Scan for the cell matching the given text and deliver its [X, Y] coordinate at center. 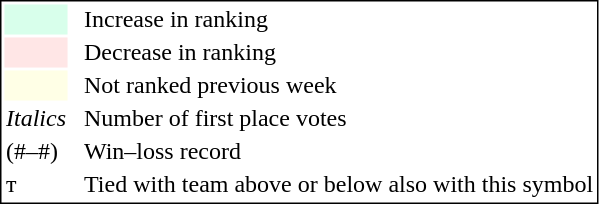
Number of first place votes [338, 119]
Increase in ranking [338, 19]
Win–loss record [338, 151]
т [36, 185]
Tied with team above or below also with this symbol [338, 185]
Not ranked previous week [338, 85]
Italics [36, 119]
(#–#) [36, 151]
Decrease in ranking [338, 53]
